From the cell containing the given text, extract its center point as (x, y) coordinate. 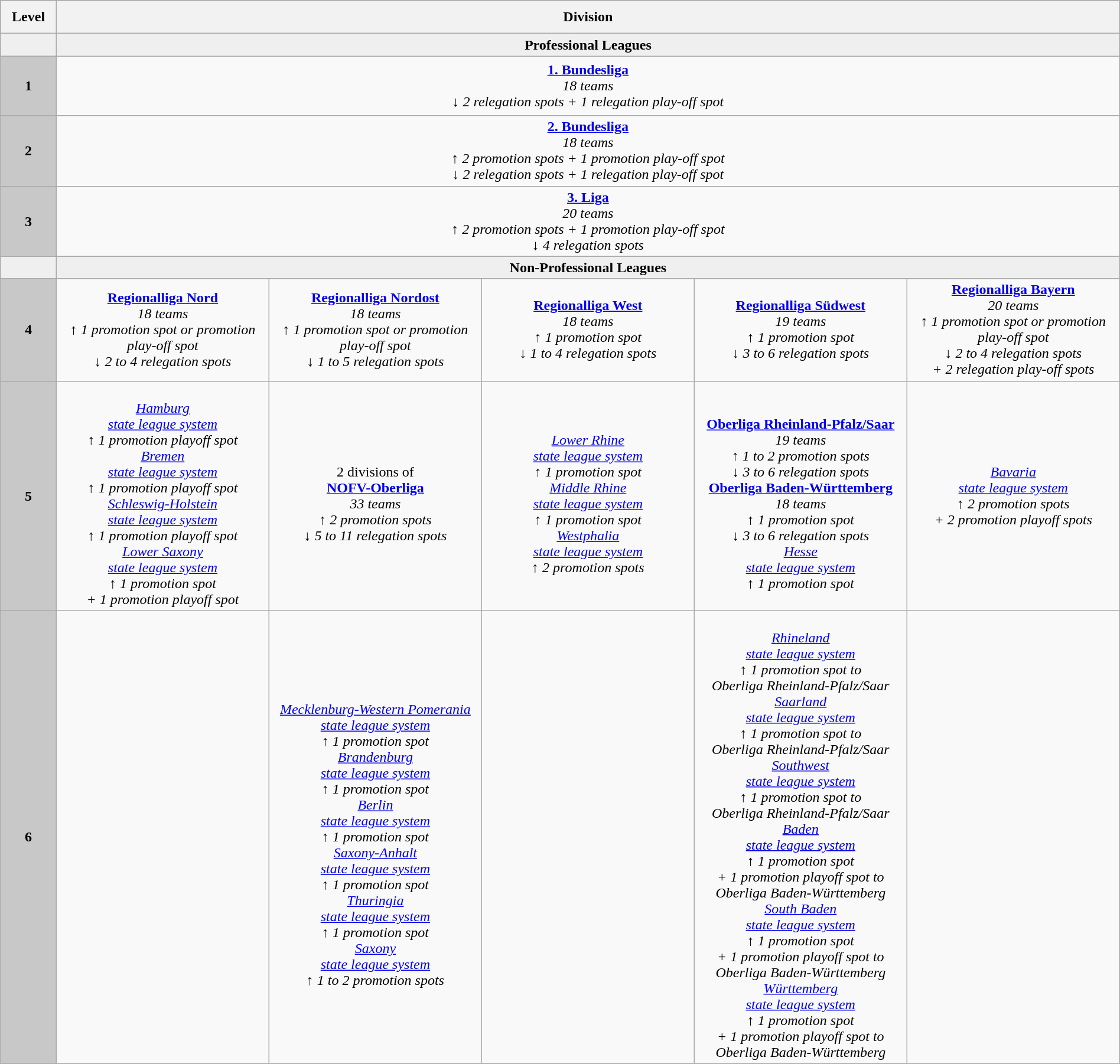
Regionalliga Nordost18 teams↑ 1 promotion spot or promotion play-off spot↓ 1 to 5 relegation spots (375, 329)
Regionalliga Bayern20 teams↑ 1 promotion spot or promotion play-off spot↓ 2 to 4 relegation spots+ 2 relegation play-off spots (1013, 329)
2 (28, 151)
Division (588, 17)
1 (28, 86)
Level (28, 17)
Lower Rhinestate league system↑ 1 promotion spotMiddle Rhinestate league system↑ 1 promotion spotWestphaliastate league system↑ 2 promotion spots (588, 496)
2 divisions ofNOFV-Oberliga33 teams↑ 2 promotion spots↓ 5 to 11 relegation spots (375, 496)
Non-Professional Leagues (588, 267)
6 (28, 837)
3. Liga20 teams↑ 2 promotion spots + 1 promotion play-off spot↓ 4 relegation spots (588, 221)
2. Bundesliga18 teams↑ 2 promotion spots + 1 promotion play-off spot↓ 2 relegation spots + 1 relegation play-off spot (588, 151)
Professional Leagues (588, 45)
5 (28, 496)
Regionalliga Nord18 teams↑ 1 promotion spot or promotion play-off spot↓ 2 to 4 relegation spots (162, 329)
Regionalliga West18 teams↑ 1 promotion spot↓ 1 to 4 relegation spots (588, 329)
4 (28, 329)
Bavariastate league system↑ 2 promotion spots+ 2 promotion playoff spots (1013, 496)
1. Bundesliga18 teams↓ 2 relegation spots + 1 relegation play-off spot (588, 86)
Regionalliga Südwest19 teams↑ 1 promotion spot↓ 3 to 6 relegation spots (800, 329)
3 (28, 221)
